Find where the given text appears and provide that cell's center as (x, y) coordinate. 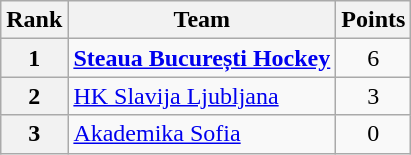
Team (202, 20)
0 (374, 134)
6 (374, 58)
Points (374, 20)
Akademika Sofia (202, 134)
HK Slavija Ljubljana (202, 96)
2 (34, 96)
1 (34, 58)
Steaua București Hockey (202, 58)
Rank (34, 20)
